Capture the cell that displays the provided text and extract its (x, y) central coordinate. 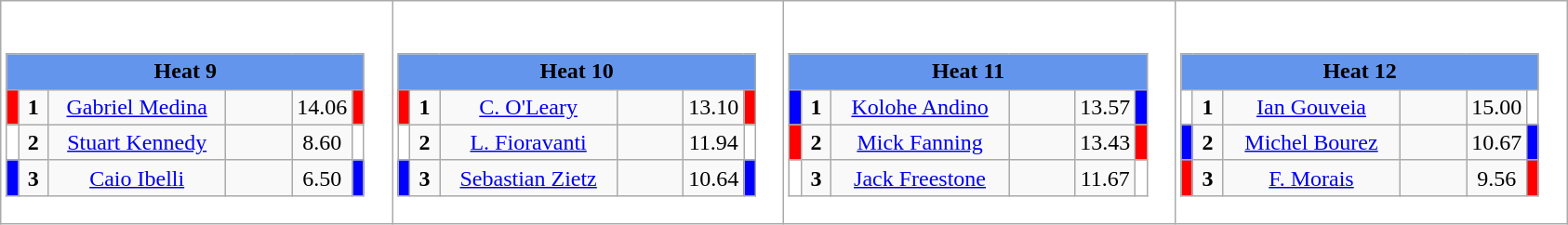
14.06 (322, 107)
10.67 (1497, 142)
Mick Fanning (921, 142)
F. Morais (1311, 178)
13.57 (1105, 107)
Heat 10 (577, 72)
Caio Ibelli (138, 178)
Heat 9 1 Gabriel Medina 14.06 2 Stuart Kennedy 8.60 3 Caio Ibelli 6.50 (197, 112)
15.00 (1497, 107)
9.56 (1497, 178)
Michel Bourez (1311, 142)
11.67 (1105, 178)
Heat 11 (968, 72)
Jack Freestone (921, 178)
13.43 (1105, 142)
Kolohe Andino (921, 107)
6.50 (322, 178)
Heat 11 1 Kolohe Andino 13.57 2 Mick Fanning 13.43 3 Jack Freestone 11.67 (980, 112)
Stuart Kennedy (138, 142)
Heat 12 1 Ian Gouveia 15.00 2 Michel Bourez 10.67 3 F. Morais 9.56 (1371, 112)
Sebastian Zietz (528, 178)
Heat 10 1 C. O'Leary 13.10 2 L. Fioravanti 11.94 3 Sebastian Zietz 10.64 (588, 112)
Heat 9 (185, 72)
11.94 (714, 142)
L. Fioravanti (528, 142)
Gabriel Medina (138, 107)
10.64 (714, 178)
13.10 (714, 107)
8.60 (322, 142)
Heat 12 (1360, 72)
Ian Gouveia (1311, 107)
C. O'Leary (528, 107)
